Search for the cell housing the specified text and yield its (X, Y) center coordinate. 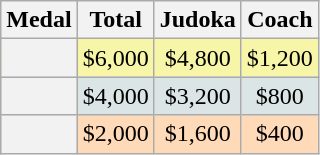
$1,200 (280, 58)
$800 (280, 96)
$2,000 (116, 134)
$1,600 (198, 134)
$3,200 (198, 96)
$400 (280, 134)
$4,000 (116, 96)
Medal (39, 20)
$6,000 (116, 58)
Total (116, 20)
Judoka (198, 20)
$4,800 (198, 58)
Coach (280, 20)
